Pinpoint the cell where the given text exists, returning its [x, y] midpoint coordinate. 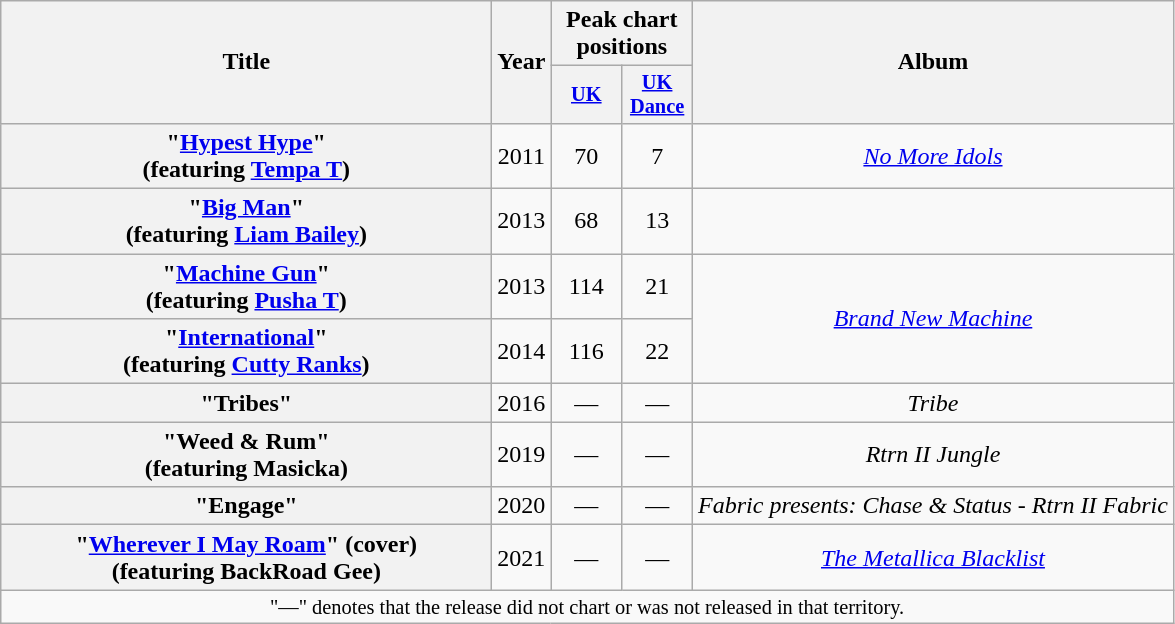
2011 [522, 156]
No More Idols [934, 156]
Rtrn II Jungle [934, 454]
Peak chart positions [622, 34]
"Hypest Hype"(featuring Tempa T) [246, 156]
2016 [522, 403]
"—" denotes that the release did not chart or was not released in that territory. [588, 607]
Brand New Machine [934, 319]
2014 [522, 352]
"Machine Gun"(featuring Pusha T) [246, 286]
"Tribes" [246, 403]
"Weed & Rum"(featuring Masicka) [246, 454]
22 [658, 352]
2019 [522, 454]
"Big Man"(featuring Liam Bailey) [246, 222]
"Wherever I May Roam" (cover)(featuring BackRoad Gee) [246, 558]
"International"(featuring Cutty Ranks) [246, 352]
Tribe [934, 403]
68 [586, 222]
2020 [522, 506]
UK [586, 95]
Album [934, 62]
UK Dance [658, 95]
116 [586, 352]
13 [658, 222]
70 [586, 156]
114 [586, 286]
Fabric presents: Chase & Status - Rtrn II Fabric [934, 506]
21 [658, 286]
The Metallica Blacklist [934, 558]
Title [246, 62]
Year [522, 62]
"Engage" [246, 506]
7 [658, 156]
2021 [522, 558]
